Find where the given text appears and provide that cell's center as (x, y) coordinate. 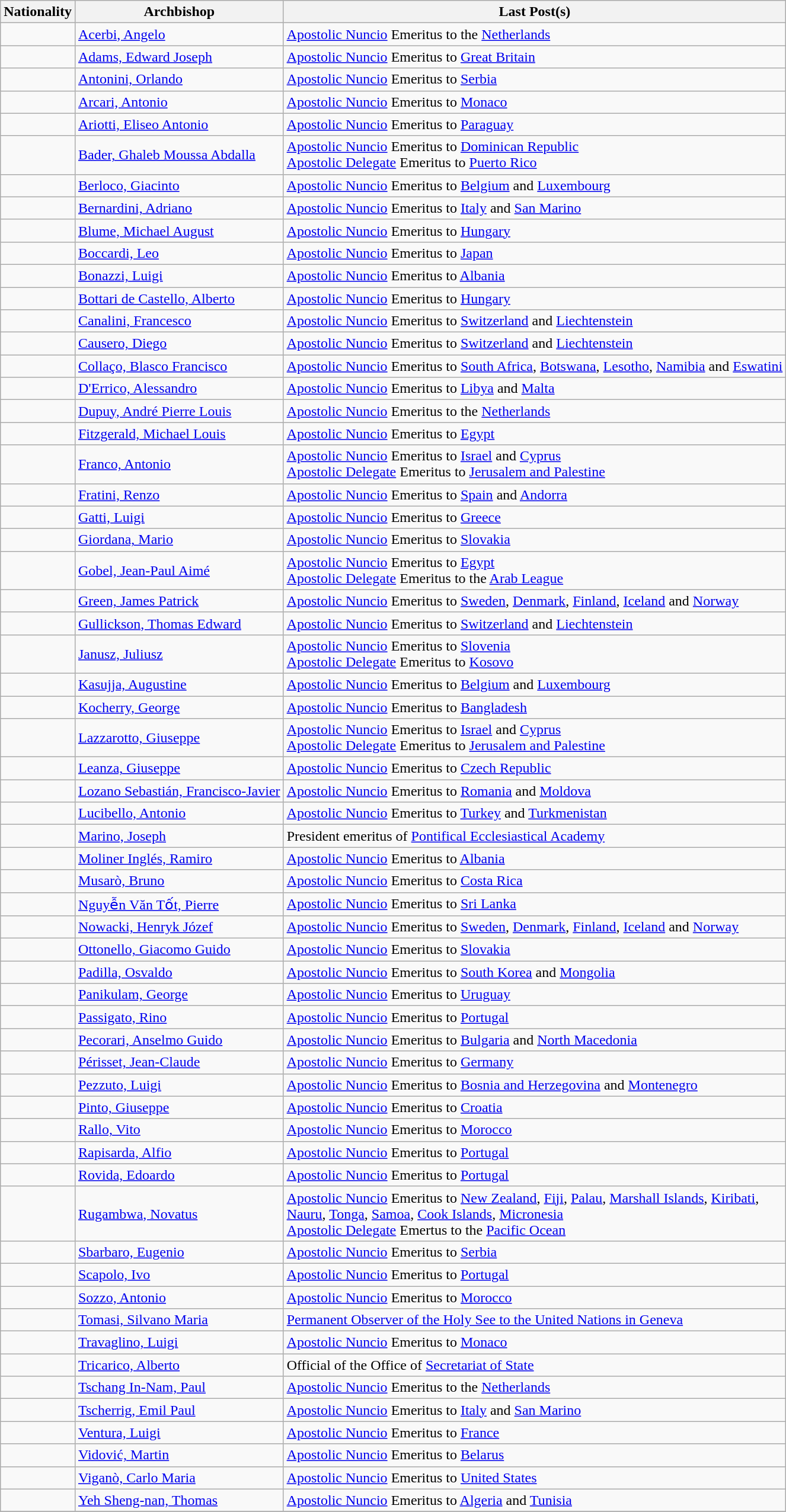
Fratini, Renzo (179, 495)
Lazzarotto, Giuseppe (179, 738)
Green, James Patrick (179, 601)
Ventura, Luigi (179, 1433)
Ariotti, Eliseo Antonio (179, 124)
Nationality (38, 12)
Collaço, Blasco Francisco (179, 366)
Archbishop (179, 12)
Rugambwa, Novatus (179, 1213)
Bader, Ghaleb Moussa Abdalla (179, 155)
Nowacki, Henryk Józef (179, 927)
President emeritus of Pontifical Ecclesiastical Academy (535, 836)
Adams, Edward Joseph (179, 57)
Lucibello, Antonio (179, 813)
Vidović, Martin (179, 1455)
Yeh Sheng-nan, Thomas (179, 1500)
Apostolic Nuncio Emeritus to South Korea and Mongolia (535, 972)
Pecorari, Anselmo Guido (179, 1040)
Viganò, Carlo Maria (179, 1478)
Travaglino, Luigi (179, 1343)
Janusz, Juliusz (179, 654)
Apostolic Nuncio Emeritus to Bangladesh (535, 707)
Apostolic Nuncio Emeritus to Slovenia Apostolic Delegate Emeritus to Kosovo (535, 654)
Apostolic Nuncio Emeritus to Spain and Andorra (535, 495)
Passigato, Rino (179, 1017)
Gatti, Luigi (179, 517)
Dupuy, André Pierre Louis (179, 411)
Apostolic Nuncio Emeritus to South Africa, Botswana, Lesotho, Namibia and Eswatini (535, 366)
Pezzuto, Luigi (179, 1085)
Gullickson, Thomas Edward (179, 623)
Apostolic Nuncio Emeritus to Libya and Malta (535, 389)
Leanza, Giuseppe (179, 768)
Bernardini, Adriano (179, 208)
Apostolic Nuncio Emeritus to France (535, 1433)
Périsset, Jean-Claude (179, 1062)
Rapisarda, Alfio (179, 1152)
Marino, Joseph (179, 836)
Apostolic Nuncio Emeritus to Costa Rica (535, 881)
Ottonello, Giacomo Guido (179, 950)
Nguyễn Văn Tốt, Pierre (179, 904)
Antonini, Orlando (179, 79)
Apostolic Nuncio Emeritus to Croatia (535, 1107)
Canalini, Francesco (179, 321)
Last Post(s) (535, 12)
Apostolic Nuncio Emeritus to Bulgaria and North Macedonia (535, 1040)
Apostolic Nuncio Emeritus to Greece (535, 517)
Tscherrig, Emil Paul (179, 1410)
Apostolic Nuncio Emeritus to Belarus (535, 1455)
Panikulam, George (179, 995)
Apostolic Nuncio Emeritus to Paraguay (535, 124)
Apostolic Nuncio Emeritus to Czech Republic (535, 768)
Sbarbaro, Eugenio (179, 1252)
Pinto, Giuseppe (179, 1107)
Franco, Antonio (179, 465)
Lozano Sebastián, Francisco-Javier (179, 791)
D'Errico, Alessandro (179, 389)
Arcari, Antonio (179, 102)
Rallo, Vito (179, 1130)
Tomasi, Silvano Maria (179, 1320)
Apostolic Nuncio Emeritus to United States (535, 1478)
Giordana, Mario (179, 540)
Bottari de Castello, Alberto (179, 298)
Tschang In-Nam, Paul (179, 1388)
Apostolic Nuncio Emeritus to Great Britain (535, 57)
Apostolic Nuncio Emeritus to EgyptApostolic Delegate Emeritus to the Arab League (535, 570)
Musarò, Bruno (179, 881)
Kocherry, George (179, 707)
Apostolic Nuncio Emeritus to Germany (535, 1062)
Apostolic Nuncio Emeritus to Turkey and Turkmenistan (535, 813)
Causero, Diego (179, 344)
Official of the Office of Secretariat of State (535, 1365)
Rovida, Edoardo (179, 1175)
Acerbi, Angelo (179, 34)
Apostolic Nuncio Emeritus to Bosnia and Herzegovina and Montenegro (535, 1085)
Gobel, Jean-Paul Aimé (179, 570)
Permanent Observer of the Holy See to the United Nations in Geneva (535, 1320)
Apostolic Nuncio Emeritus to Uruguay (535, 995)
Fitzgerald, Michael Louis (179, 434)
Apostolic Nuncio Emeritus to Japan (535, 253)
Sozzo, Antonio (179, 1297)
Berloco, Giacinto (179, 185)
Apostolic Nuncio Emeritus to Algeria and Tunisia (535, 1500)
Kasujja, Augustine (179, 684)
Padilla, Osvaldo (179, 972)
Apostolic Nuncio Emeritus to Sri Lanka (535, 904)
Apostolic Nuncio Emeritus to Romania and Moldova (535, 791)
Apostolic Nuncio Emeritus to Egypt (535, 434)
Bonazzi, Luigi (179, 276)
Tricarico, Alberto (179, 1365)
Apostolic Nuncio Emeritus to Dominican RepublicApostolic Delegate Emeritus to Puerto Rico (535, 155)
Blume, Michael August (179, 230)
Moliner Inglés, Ramiro (179, 858)
Boccardi, Leo (179, 253)
Scapolo, Ivo (179, 1274)
